Pinpoint the cell where the given text exists, returning its (x, y) midpoint coordinate. 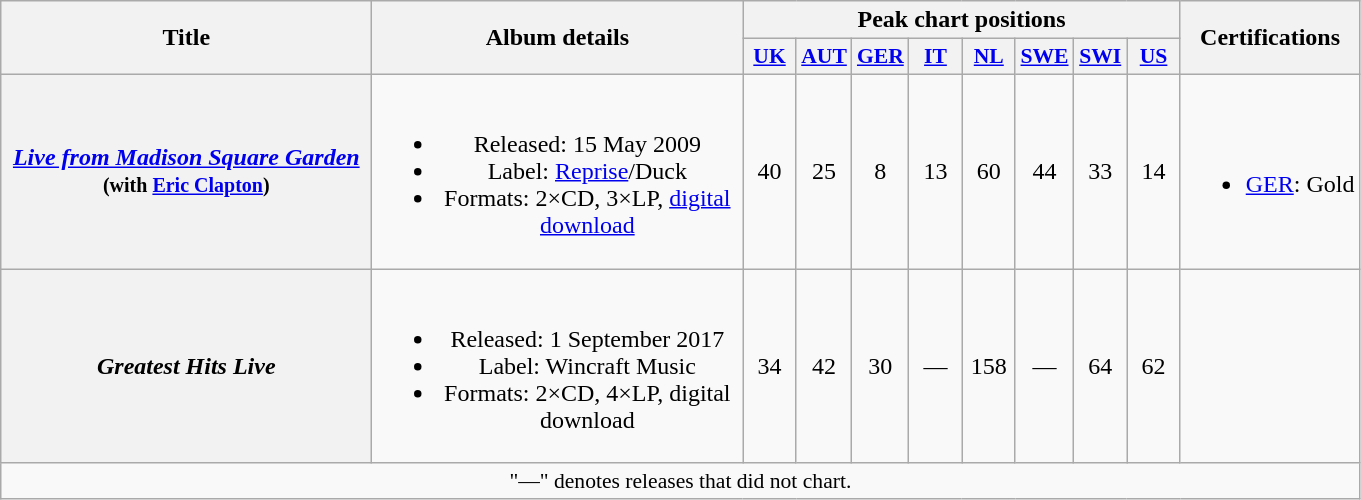
Certifications (1270, 38)
62 (1154, 365)
IT (936, 57)
158 (988, 365)
13 (936, 171)
44 (1044, 171)
30 (880, 365)
Released: 15 May 2009Label: Reprise/DuckFormats: 2×CD, 3×LP, digital download (558, 171)
Live from Madison Square Garden(with Eric Clapton) (186, 171)
40 (770, 171)
Greatest Hits Live (186, 365)
64 (1100, 365)
8 (880, 171)
GER: Gold (1270, 171)
AUT (824, 57)
34 (770, 365)
SWE (1044, 57)
SWI (1100, 57)
UK (770, 57)
Album details (558, 38)
25 (824, 171)
Peak chart positions (962, 20)
"—" denotes releases that did not chart. (680, 481)
14 (1154, 171)
33 (1100, 171)
60 (988, 171)
US (1154, 57)
NL (988, 57)
Title (186, 38)
GER (880, 57)
Released: 1 September 2017Label: Wincraft MusicFormats: 2×CD, 4×LP, digital download (558, 365)
42 (824, 365)
